For the text-containing cell, return its midpoint in (x, y) coordinate format. 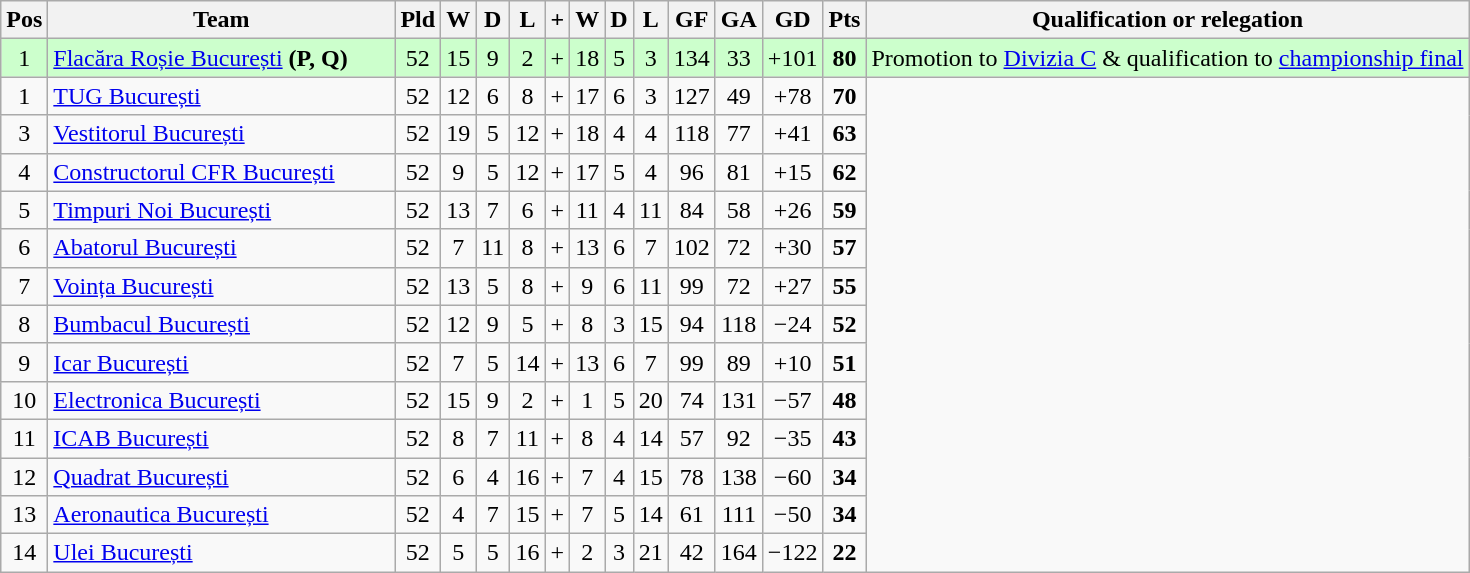
61 (692, 515)
33 (738, 58)
Icar București (222, 362)
Pts (844, 20)
111 (738, 515)
Aeronautica București (222, 515)
Electronica București (222, 400)
51 (844, 362)
94 (692, 324)
89 (738, 362)
78 (692, 477)
63 (844, 134)
−122 (792, 553)
81 (738, 172)
58 (738, 210)
77 (738, 134)
+101 (792, 58)
92 (738, 438)
49 (738, 96)
70 (844, 96)
20 (650, 400)
Pld (418, 20)
59 (844, 210)
74 (692, 400)
102 (692, 248)
131 (738, 400)
62 (844, 172)
Team (222, 20)
Pos (24, 20)
Constructorul CFR București (222, 172)
Timpuri Noi București (222, 210)
+10 (792, 362)
Bumbacul București (222, 324)
48 (844, 400)
TUG București (222, 96)
164 (738, 553)
−57 (792, 400)
−50 (792, 515)
84 (692, 210)
22 (844, 553)
134 (692, 58)
+15 (792, 172)
−35 (792, 438)
Quadrat București (222, 477)
43 (844, 438)
Vestitorul București (222, 134)
19 (458, 134)
Flacăra Roșie București (P, Q) (222, 58)
−24 (792, 324)
127 (692, 96)
+78 (792, 96)
21 (650, 553)
+30 (792, 248)
+41 (792, 134)
Abatorul București (222, 248)
ICAB București (222, 438)
+27 (792, 286)
GF (692, 20)
GA (738, 20)
GD (792, 20)
80 (844, 58)
−60 (792, 477)
10 (24, 400)
Qualification or relegation (1168, 20)
55 (844, 286)
Promotion to Divizia C & qualification to championship final (1168, 58)
138 (738, 477)
Ulei București (222, 553)
Voința București (222, 286)
42 (692, 553)
+26 (792, 210)
96 (692, 172)
